Scan for the cell matching the given text and deliver its (X, Y) coordinate at center. 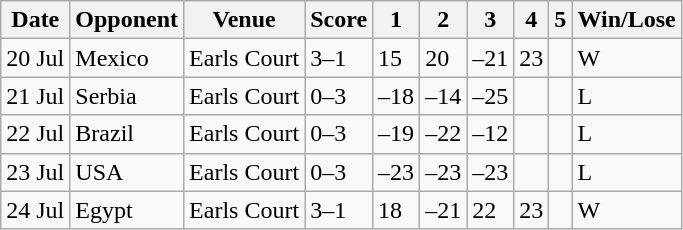
Score (339, 20)
Venue (244, 20)
22 Jul (36, 134)
22 (490, 210)
Brazil (127, 134)
Mexico (127, 58)
Opponent (127, 20)
21 Jul (36, 96)
USA (127, 172)
2 (444, 20)
15 (396, 58)
20 (444, 58)
–12 (490, 134)
Egypt (127, 210)
5 (560, 20)
Date (36, 20)
24 Jul (36, 210)
Serbia (127, 96)
–19 (396, 134)
18 (396, 210)
–25 (490, 96)
–18 (396, 96)
20 Jul (36, 58)
Win/Lose (626, 20)
3 (490, 20)
23 Jul (36, 172)
–22 (444, 134)
4 (532, 20)
–14 (444, 96)
1 (396, 20)
